Return (X, Y) of the center of cell containing provided text 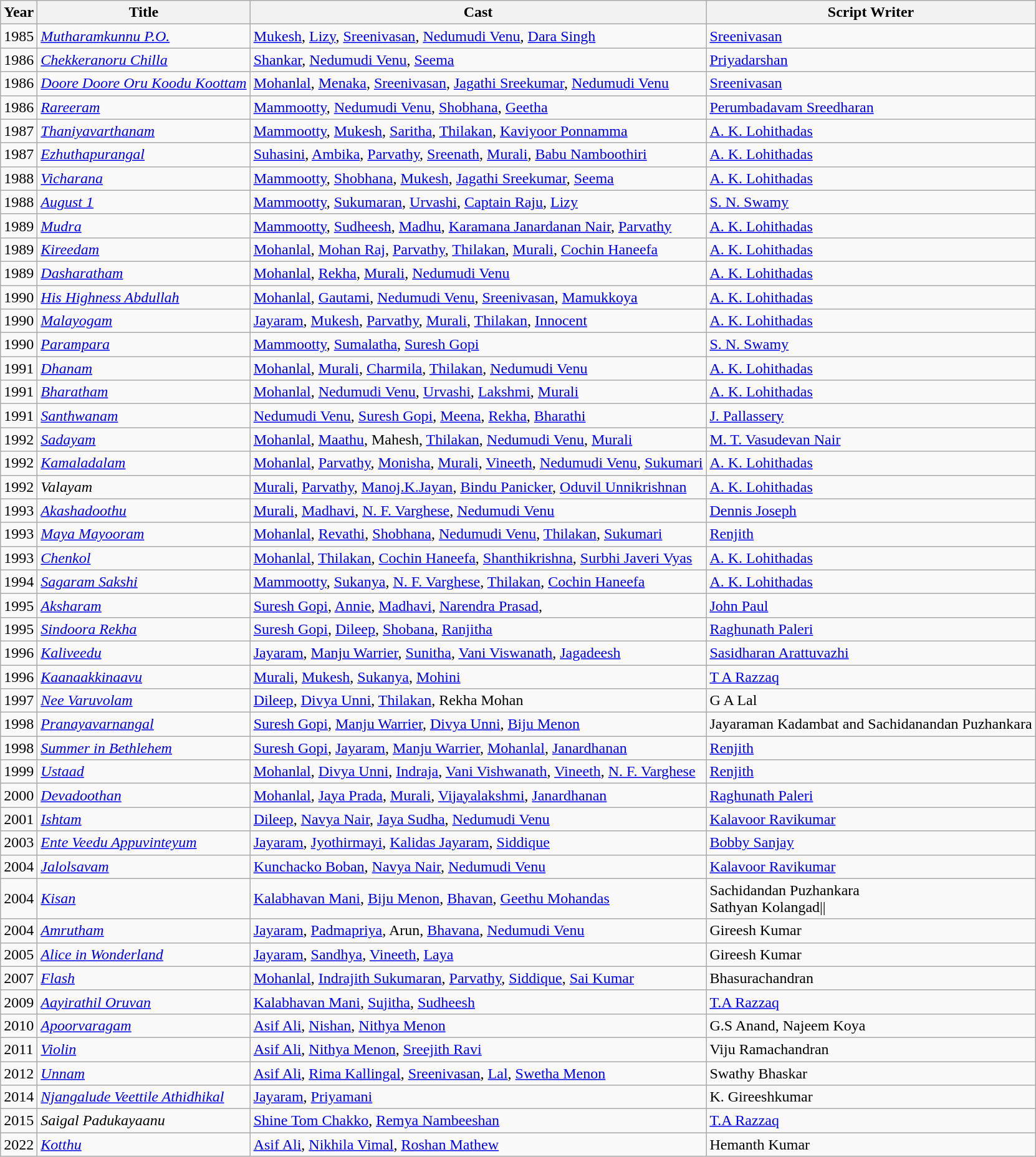
Ezhuthapurangal (143, 155)
Kisan (143, 899)
Sindoora Rekha (143, 629)
Santhwanam (143, 416)
2009 (19, 1002)
Kotthu (143, 1145)
Mohanlal, Parvathy, Monisha, Murali, Vineeth, Nedumudi Venu, Sukumari (478, 463)
2005 (19, 954)
Unnam (143, 1073)
Mohanlal, Maathu, Mahesh, Thilakan, Nedumudi Venu, Murali (478, 439)
Dasharatham (143, 273)
Shankar, Nedumudi Venu, Seema (478, 60)
Mukesh, Lizy, Sreenivasan, Nedumudi Venu, Dara Singh (478, 36)
Viju Ramachandran (871, 1049)
G.S Anand, Najeem Koya (871, 1025)
2022 (19, 1145)
Mutharamkunnu P.O. (143, 36)
Parampara (143, 345)
2014 (19, 1097)
Malayogam (143, 321)
Kireedam (143, 249)
Jayaram, Sandhya, Vineeth, Laya (478, 954)
Mammootty, Nedumudi Venu, Shobhana, Geetha (478, 107)
Priyadarshan (871, 60)
Dhanam (143, 368)
Suhasini, Ambika, Parvathy, Sreenath, Murali, Babu Namboothiri (478, 155)
Mohanlal, Revathi, Shobhana, Nedumudi Venu, Thilakan, Sukumari (478, 534)
Ustaad (143, 772)
2012 (19, 1073)
Asif Ali, Nishan, Nithya Menon (478, 1025)
Aayirathil Oruvan (143, 1002)
Nedumudi Venu, Suresh Gopi, Meena, Rekha, Bharathi (478, 416)
2010 (19, 1025)
John Paul (871, 605)
Maya Mayooram (143, 534)
Mammootty, Sukanya, N. F. Varghese, Thilakan, Cochin Haneefa (478, 582)
Asif Ali, Rima Kallingal, Sreenivasan, Lal, Swetha Menon (478, 1073)
Nee Varuvolam (143, 701)
2001 (19, 819)
Mohanlal, Nedumudi Venu, Urvashi, Lakshmi, Murali (478, 392)
Asif Ali, Nithya Menon, Sreejith Ravi (478, 1049)
Murali, Parvathy, Manoj.K.Jayan, Bindu Panicker, Oduvil Unnikrishnan (478, 487)
Mohanlal, Rekha, Murali, Nedumudi Venu (478, 273)
Cast (478, 12)
Ente Veedu Appuvinteyum (143, 843)
Jalolsavam (143, 867)
T A Razzaq (871, 676)
Hemanth Kumar (871, 1145)
G A Lal (871, 701)
Jayaram, Mukesh, Parvathy, Murali, Thilakan, Innocent (478, 321)
K. Gireeshkumar (871, 1097)
1994 (19, 582)
Mammootty, Sudheesh, Madhu, Karamana Janardanan Nair, Parvathy (478, 226)
Pranayavarnangal (143, 724)
1985 (19, 36)
Jayaram, Priyamani (478, 1097)
Summer in Bethlehem (143, 748)
Suresh Gopi, Manju Warrier, Divya Unni, Biju Menon (478, 724)
M. T. Vasudevan Nair (871, 439)
2011 (19, 1049)
Kamaladalam (143, 463)
Jayaram, Manju Warrier, Sunitha, Vani Viswanath, Jagadeesh (478, 653)
Sasidharan Arattuvazhi (871, 653)
Mohanlal, Divya Unni, Indraja, Vani Vishwanath, Vineeth, N. F. Varghese (478, 772)
Bharatham (143, 392)
Jayaraman Kadambat and Sachidanandan Puzhankara (871, 724)
Akashadoothu (143, 511)
Chekkeranoru Chilla (143, 60)
August 1 (143, 202)
Script Writer (871, 12)
Sachidandan PuzhankaraSathyan Kolangad|| (871, 899)
Rareeram (143, 107)
Mammootty, Mukesh, Saritha, Thilakan, Kaviyoor Ponnamma (478, 131)
1997 (19, 701)
Asif Ali, Nikhila Vimal, Roshan Mathew (478, 1145)
Murali, Mukesh, Sukanya, Mohini (478, 676)
Mohanlal, Mohan Raj, Parvathy, Thilakan, Murali, Cochin Haneefa (478, 249)
Perumbadavam Sreedharan (871, 107)
Dileep, Divya Unni, Thilakan, Rekha Mohan (478, 701)
Devadoothan (143, 795)
Bobby Sanjay (871, 843)
1999 (19, 772)
Apoorvaragam (143, 1025)
Chenkol (143, 558)
Sadayam (143, 439)
Saigal Padukayaanu (143, 1121)
Dileep, Navya Nair, Jaya Sudha, Nedumudi Venu (478, 819)
Mudra (143, 226)
Doore Doore Oru Koodu Koottam (143, 84)
J. Pallassery (871, 416)
2015 (19, 1121)
Murali, Madhavi, N. F. Varghese, Nedumudi Venu (478, 511)
Thaniyavarthanam (143, 131)
Mohanlal, Jaya Prada, Murali, Vijayalakshmi, Janardhanan (478, 795)
Vicharana (143, 178)
Dennis Joseph (871, 511)
Alice in Wonderland (143, 954)
Flash (143, 978)
Title (143, 12)
Kalabhavan Mani, Biju Menon, Bhavan, Geethu Mohandas (478, 899)
2000 (19, 795)
Violin (143, 1049)
Mammootty, Sukumaran, Urvashi, Captain Raju, Lizy (478, 202)
2003 (19, 843)
Year (19, 12)
Kaliveedu (143, 653)
Amrutham (143, 931)
Mohanlal, Gautami, Nedumudi Venu, Sreenivasan, Mamukkoya (478, 297)
Kalabhavan Mani, Sujitha, Sudheesh (478, 1002)
Suresh Gopi, Dileep, Shobana, Ranjitha (478, 629)
2007 (19, 978)
Ishtam (143, 819)
His Highness Abdullah (143, 297)
Aksharam (143, 605)
Mohanlal, Menaka, Sreenivasan, Jagathi Sreekumar, Nedumudi Venu (478, 84)
Mammootty, Sumalatha, Suresh Gopi (478, 345)
Suresh Gopi, Jayaram, Manju Warrier, Mohanlal, Janardhanan (478, 748)
Bhasurachandran (871, 978)
Mohanlal, Murali, Charmila, Thilakan, Nedumudi Venu (478, 368)
Kunchacko Boban, Navya Nair, Nedumudi Venu (478, 867)
Swathy Bhaskar (871, 1073)
Mohanlal, Thilakan, Cochin Haneefa, Shanthikrishna, Surbhi Javeri Vyas (478, 558)
Mohanlal, Indrajith Sukumaran, Parvathy, Siddique, Sai Kumar (478, 978)
Sagaram Sakshi (143, 582)
Suresh Gopi, Annie, Madhavi, Narendra Prasad, (478, 605)
Kaanaakkinaavu (143, 676)
Njangalude Veettile Athidhikal (143, 1097)
Shine Tom Chakko, Remya Nambeeshan (478, 1121)
Mammootty, Shobhana, Mukesh, Jagathi Sreekumar, Seema (478, 178)
Valayam (143, 487)
Jayaram, Jyothirmayi, Kalidas Jayaram, Siddique (478, 843)
Jayaram, Padmapriya, Arun, Bhavana, Nedumudi Venu (478, 931)
